Pinpoint the cell where the given text exists, returning its [X, Y] midpoint coordinate. 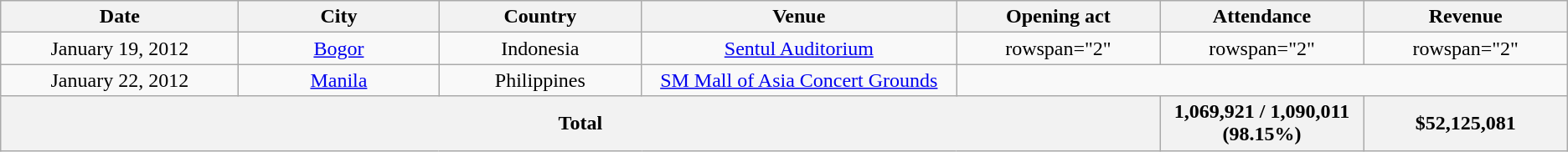
Indonesia [540, 48]
$52,125,081 [1466, 124]
Sentul Auditorium [799, 48]
Attendance [1261, 17]
Bogor [338, 48]
1,069,921 / 1,090,011 (98.15%) [1261, 124]
Date [120, 17]
Revenue [1466, 17]
Venue [799, 17]
Philippines [540, 80]
Country [540, 17]
SM Mall of Asia Concert Grounds [799, 80]
Total [580, 124]
January 22, 2012 [120, 80]
City [338, 17]
Manila [338, 80]
Opening act [1059, 17]
January 19, 2012 [120, 48]
